Output the [x, y] coordinate of the center of the cell containing the given text.  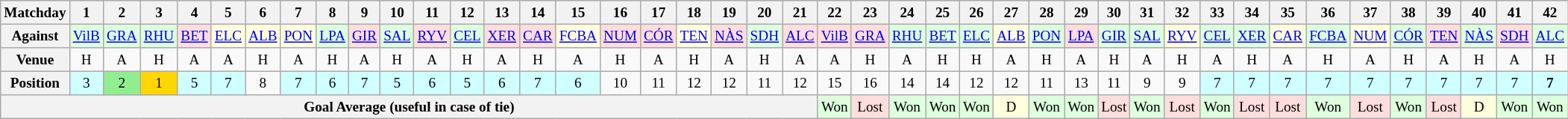
31 [1147, 13]
32 [1182, 13]
25 [943, 13]
19 [729, 13]
39 [1443, 13]
35 [1288, 13]
41 [1514, 13]
20 [765, 13]
18 [694, 13]
28 [1047, 13]
37 [1370, 13]
23 [870, 13]
29 [1082, 13]
Matchday [35, 13]
34 [1252, 13]
Against [35, 36]
17 [658, 13]
22 [834, 13]
24 [907, 13]
4 [194, 13]
42 [1550, 13]
40 [1479, 13]
38 [1408, 13]
Venue [35, 60]
30 [1114, 13]
26 [976, 13]
Position [35, 83]
Goal Average (useful in case of tie) [409, 107]
36 [1328, 13]
21 [800, 13]
27 [1012, 13]
33 [1217, 13]
